Detect which cell encompasses the target text, then output its [x, y] center coordinate. 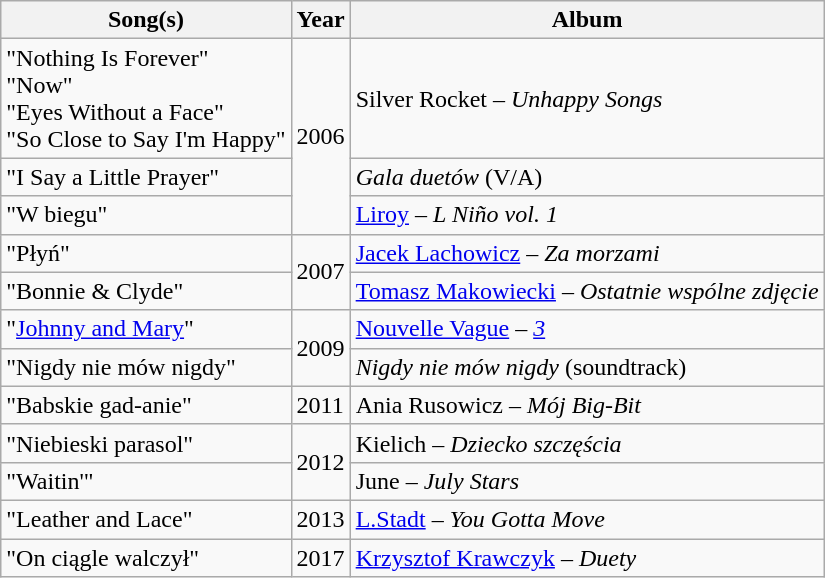
Krzysztof Krawczyk – Duety [587, 557]
"Nigdy nie mów nigdy" [146, 367]
June – July Stars [587, 481]
"I Say a Little Prayer" [146, 177]
"Babskie gad-anie" [146, 405]
"Leather and Lace" [146, 519]
Jacek Lachowicz – Za morzami [587, 253]
"Waitin'" [146, 481]
"On ciągle walczył" [146, 557]
Tomasz Makowiecki – Ostatnie wspólne zdjęcie [587, 291]
2017 [320, 557]
2009 [320, 348]
Song(s) [146, 20]
Gala duetów (V/A) [587, 177]
Liroy – L Niño vol. 1 [587, 215]
Ania Rusowicz – Mój Big-Bit [587, 405]
Kielich – Dziecko szczęścia [587, 443]
2013 [320, 519]
2011 [320, 405]
Nigdy nie mów nigdy (soundtrack) [587, 367]
"Niebieski parasol" [146, 443]
"Bonnie & Clyde" [146, 291]
"Płyń" [146, 253]
Album [587, 20]
Year [320, 20]
"Johnny and Mary" [146, 329]
Silver Rocket – Unhappy Songs [587, 98]
2006 [320, 136]
"W biegu" [146, 215]
Nouvelle Vague – 3 [587, 329]
L.Stadt – You Gotta Move [587, 519]
"Nothing Is Forever""Now""Eyes Without a Face""So Close to Say I'm Happy" [146, 98]
2012 [320, 462]
2007 [320, 272]
